Provide the (x, y) coordinate of the cell's center where the given text is located.  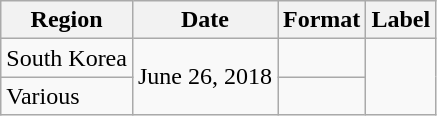
June 26, 2018 (204, 77)
Various (67, 96)
Region (67, 20)
Format (322, 20)
Label (401, 20)
Date (204, 20)
South Korea (67, 58)
